Output the [x, y] coordinate of the center of the cell containing the given text.  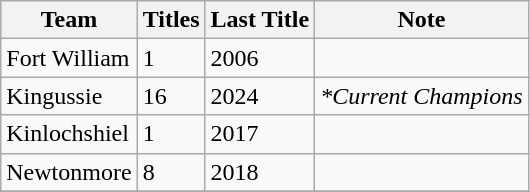
Kingussie [69, 96]
Team [69, 20]
Kinlochshiel [69, 134]
2017 [260, 134]
Note [422, 20]
2006 [260, 58]
*Current Champions [422, 96]
2018 [260, 172]
Newtonmore [69, 172]
Fort William [69, 58]
16 [171, 96]
Titles [171, 20]
Last Title [260, 20]
8 [171, 172]
2024 [260, 96]
